Output the (X, Y) coordinate of the center of the cell containing the given text.  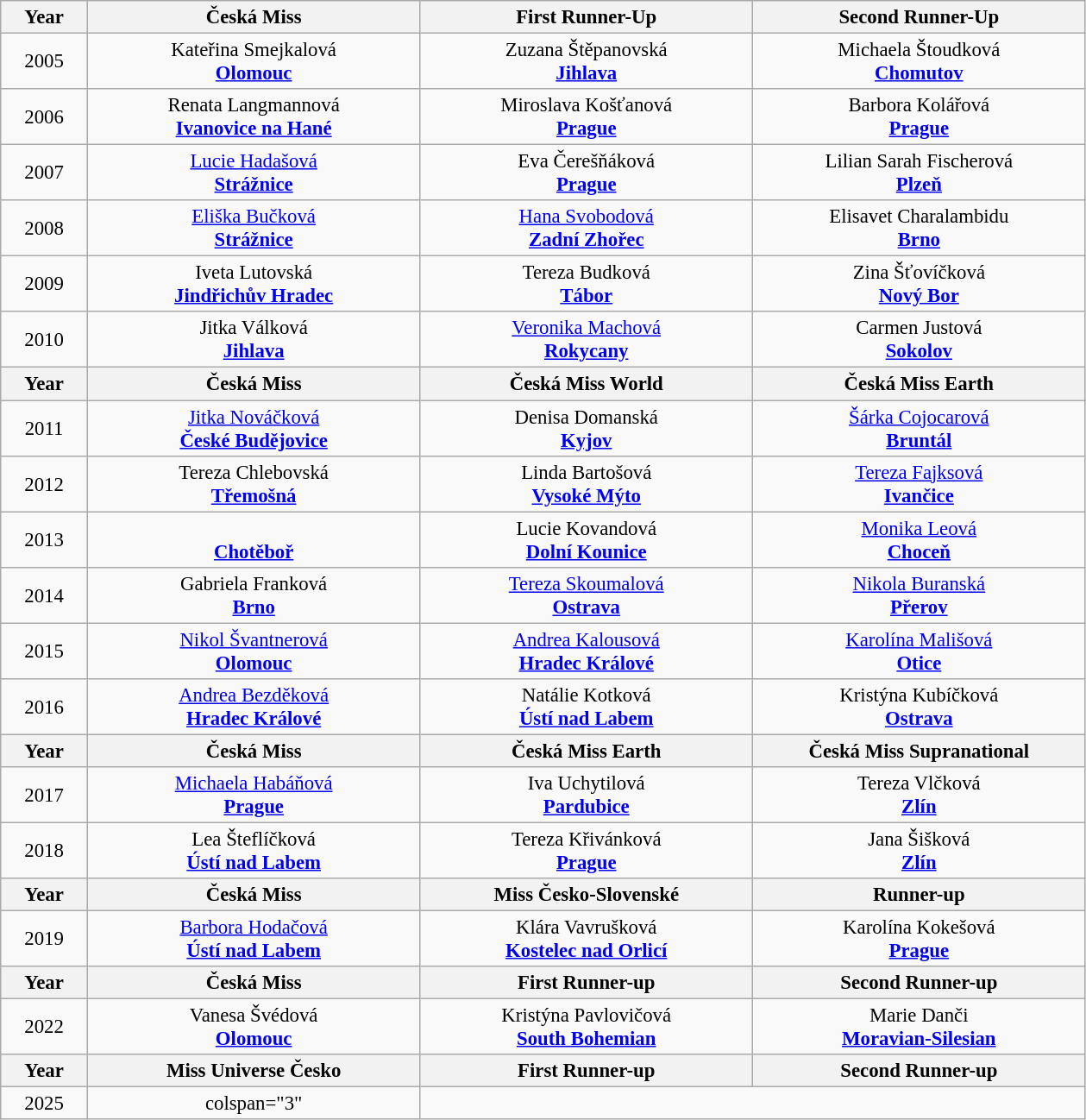
First Runner-Up (587, 17)
Miss Česko-Slovenské (587, 895)
2006 (45, 117)
Česká Miss World (587, 384)
Lucie HadašováStrážnice (254, 173)
Vanesa ŠvédováOlomouc (254, 1027)
Nikola BuranskáPřerov (920, 595)
Elisavet CharalambiduBrno (920, 228)
Second Runner-Up (920, 17)
2019 (45, 939)
Natálie KotkováÚstí nad Labem (587, 708)
Lea ŠteflíčkováÚstí nad Labem (254, 851)
2013 (45, 540)
Šárka CojocarováBruntál (920, 428)
2009 (45, 285)
Linda BartošováVysoké Mýto (587, 483)
Tereza ChlebovskáTřemošná (254, 483)
Michaela HabáňováPrague (254, 796)
Zina ŠťovíčkováNový Bor (920, 285)
Tereza FajksováIvančice (920, 483)
Lilian Sarah FischerováPlzeň (920, 173)
Lucie KovandováDolní Kounice (587, 540)
Zuzana ŠtěpanovskáJihlava (587, 62)
2005 (45, 62)
Denisa DomanskáKyjov (587, 428)
Veronika MachováRokycany (587, 340)
2010 (45, 340)
Kristýna PavlovičováSouth Bohemian (587, 1027)
2008 (45, 228)
Andrea BezděkováHradec Králové (254, 708)
Marie DančiMoravian-Silesian (920, 1027)
Monika LeováChoceň (920, 540)
2025 (45, 1104)
Hana SvobodováZadní Zhořec (587, 228)
Andrea KalousováHradec Králové (587, 651)
Kristýna KubíčkováOstrava (920, 708)
Gabriela FrankováBrno (254, 595)
Barbora KolářováPrague (920, 117)
Jitka VálkováJihlava (254, 340)
Karolína KokešováPrague (920, 939)
2011 (45, 428)
2014 (45, 595)
Miroslava KošťanováPrague (587, 117)
2022 (45, 1027)
Chotěboř (254, 540)
Carmen JustováSokolov (920, 340)
Nikol ŠvantnerováOlomouc (254, 651)
Renata LangmannováIvanovice na Hané (254, 117)
Karolína MališováOtice (920, 651)
Tereza SkoumalováOstrava (587, 595)
Tereza KřivánkováPrague (587, 851)
Miss Universe Česko (254, 1071)
Eva ČerešňákováPrague (587, 173)
Kateřina SmejkalováOlomouc (254, 62)
2012 (45, 483)
Tereza BudkováTábor (587, 285)
Michaela ŠtoudkováChomutov (920, 62)
Runner-up (920, 895)
Eliška BučkováStrážnice (254, 228)
2017 (45, 796)
Česká Miss Supranational (920, 751)
2015 (45, 651)
Klára VavruškováKostelec nad Orlicí (587, 939)
2016 (45, 708)
2018 (45, 851)
2007 (45, 173)
Tereza VlčkováZlín (920, 796)
Barbora HodačováÚstí nad Labem (254, 939)
Jana ŠiškováZlín (920, 851)
Jitka NováčkováČeské Budějovice (254, 428)
colspan="3" (254, 1104)
Iveta LutovskáJindřichův Hradec (254, 285)
Iva UchytilováPardubice (587, 796)
